For the text-containing cell, return its midpoint in [X, Y] coordinate format. 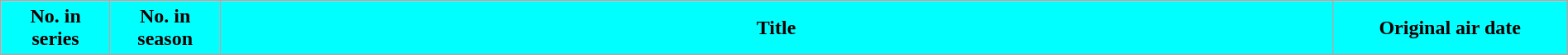
No. inseries [56, 28]
No. inseason [165, 28]
Original air date [1450, 28]
Title [776, 28]
